For the text-containing cell, return its midpoint in [X, Y] coordinate format. 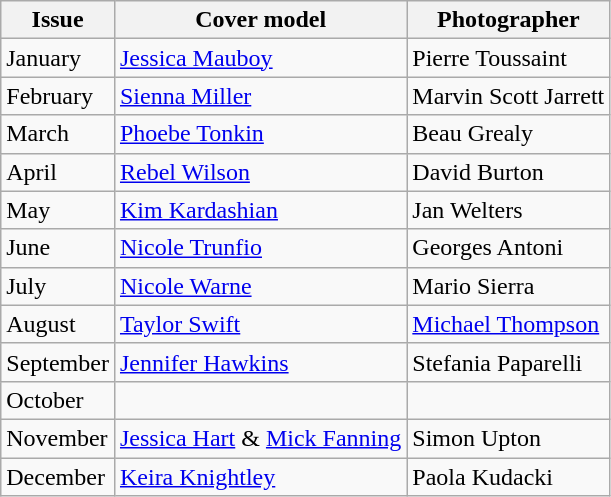
Georges Antoni [508, 248]
February [58, 96]
Mario Sierra [508, 286]
March [58, 134]
December [58, 477]
October [58, 400]
Beau Grealy [508, 134]
Phoebe Tonkin [260, 134]
Nicole Warne [260, 286]
Kim Kardashian [260, 210]
Jessica Hart & Mick Fanning [260, 438]
Nicole Trunfio [260, 248]
April [58, 172]
Jan Welters [508, 210]
Cover model [260, 20]
May [58, 210]
Simon Upton [508, 438]
Stefania Paparelli [508, 362]
November [58, 438]
Photographer [508, 20]
Keira Knightley [260, 477]
Marvin Scott Jarrett [508, 96]
Jennifer Hawkins [260, 362]
Sienna Miller [260, 96]
Paola Kudacki [508, 477]
Taylor Swift [260, 324]
Pierre Toussaint [508, 58]
June [58, 248]
July [58, 286]
Rebel Wilson [260, 172]
Issue [58, 20]
September [58, 362]
January [58, 58]
Jessica Mauboy [260, 58]
Michael Thompson [508, 324]
August [58, 324]
David Burton [508, 172]
